Extract the [x, y] coordinate from the center of the cell holding the provided text.  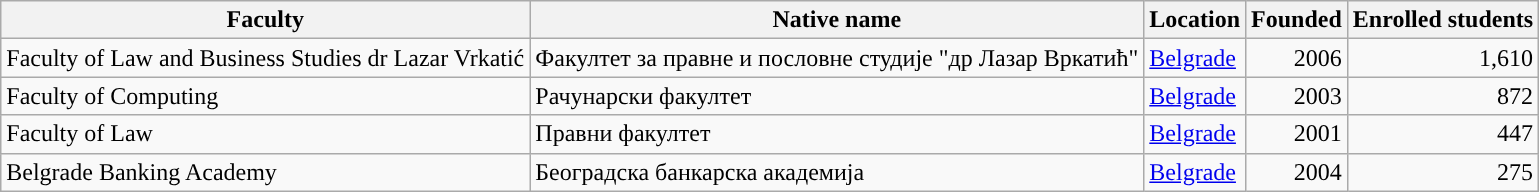
Founded [1297, 20]
2003 [1297, 96]
Faculty of Law and Business Studies dr Lazar Vrkatić [266, 58]
447 [1442, 134]
Faculty of Computing [266, 96]
Location [1195, 20]
Native name [837, 20]
1,610 [1442, 58]
Faculty [266, 20]
Рачунарски факултет [837, 96]
Belgrade Banking Academy [266, 172]
Факултет за правне и пословне студије "др Лазар Вркатић" [837, 58]
275 [1442, 172]
Enrolled students [1442, 20]
Faculty of Law [266, 134]
2001 [1297, 134]
Правни факултет [837, 134]
2006 [1297, 58]
872 [1442, 96]
2004 [1297, 172]
Београдска банкарска академија [837, 172]
